Capture the cell that displays the provided text and extract its [x, y] central coordinate. 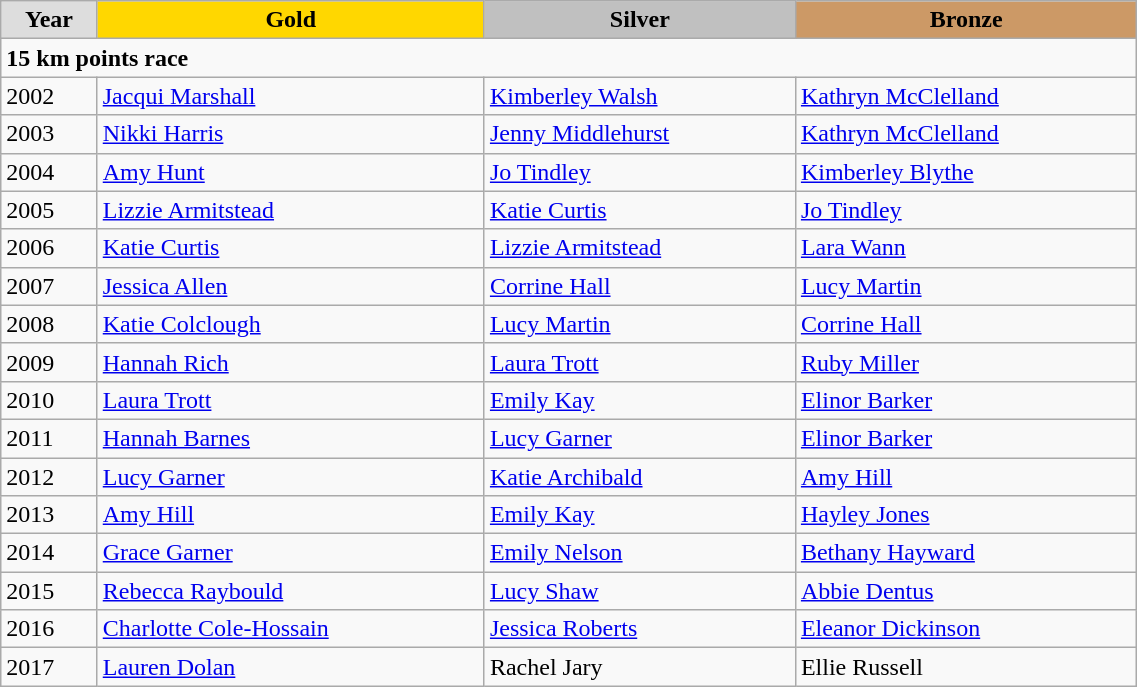
2015 [49, 591]
2016 [49, 629]
15 km points race [569, 58]
Jessica Allen [290, 286]
Lauren Dolan [290, 667]
Charlotte Cole-Hossain [290, 629]
Kimberley Blythe [966, 172]
Amy Hunt [290, 172]
Lara Wann [966, 248]
Bronze [966, 20]
2003 [49, 134]
Emily Nelson [640, 553]
2005 [49, 210]
Katie Archibald [640, 477]
Ruby Miller [966, 362]
Bethany Hayward [966, 553]
Ellie Russell [966, 667]
Year [49, 20]
Silver [640, 20]
2008 [49, 324]
Lucy Shaw [640, 591]
Jenny Middlehurst [640, 134]
2007 [49, 286]
Kimberley Walsh [640, 96]
2017 [49, 667]
2013 [49, 515]
Eleanor Dickinson [966, 629]
2012 [49, 477]
Abbie Dentus [966, 591]
Gold [290, 20]
Nikki Harris [290, 134]
2009 [49, 362]
2011 [49, 438]
Rebecca Raybould [290, 591]
2002 [49, 96]
2006 [49, 248]
2010 [49, 400]
Rachel Jary [640, 667]
Jessica Roberts [640, 629]
Hannah Barnes [290, 438]
Hayley Jones [966, 515]
Jacqui Marshall [290, 96]
Hannah Rich [290, 362]
Grace Garner [290, 553]
2004 [49, 172]
2014 [49, 553]
Katie Colclough [290, 324]
